Pinpoint the cell where the given text exists, returning its [x, y] midpoint coordinate. 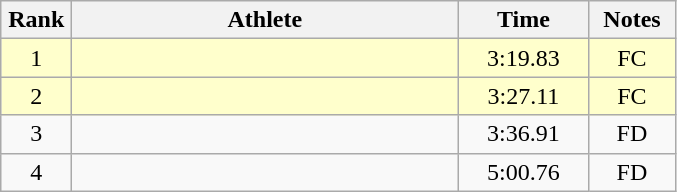
2 [36, 96]
5:00.76 [524, 172]
Time [524, 20]
4 [36, 172]
3 [36, 134]
Notes [632, 20]
1 [36, 58]
3:36.91 [524, 134]
Rank [36, 20]
3:27.11 [524, 96]
3:19.83 [524, 58]
Athlete [265, 20]
